Scan for the cell matching the given text and deliver its (X, Y) coordinate at center. 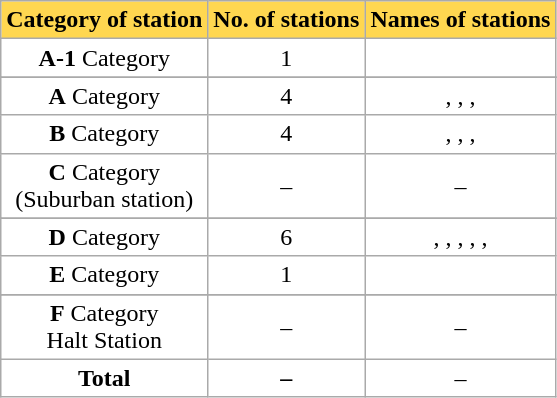
A Category (104, 96)
E Category (104, 275)
B Category (104, 134)
6 (286, 237)
No. of stations (286, 20)
D Category (104, 237)
, , , , , (460, 237)
A-1 Category (104, 58)
F CategoryHalt Station (104, 326)
C Category(Suburban station) (104, 186)
Total (104, 378)
Category of station (104, 20)
Names of stations (460, 20)
